Extract the (x, y) coordinate from the center of the cell holding the provided text.  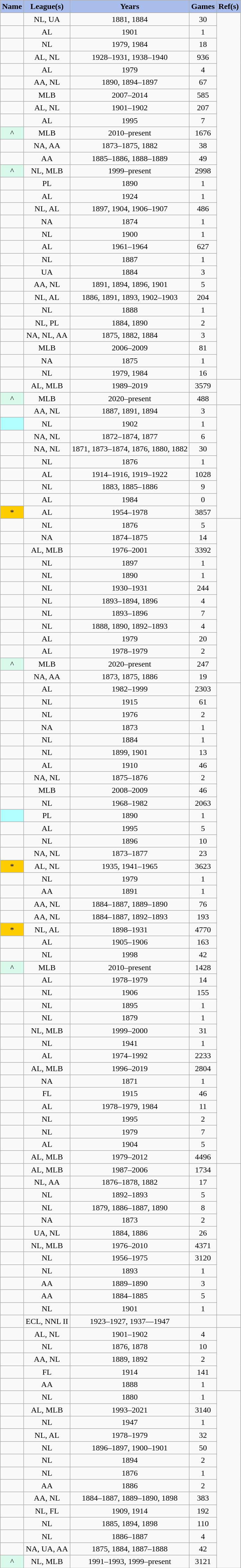
2998 (203, 171)
1875–1876 (130, 778)
192 (203, 1511)
1910 (130, 765)
1900 (130, 234)
17 (203, 1182)
23 (203, 854)
2008–2009 (130, 790)
1888, 1890, 1892–1893 (130, 626)
1978–1979, 1984 (130, 1106)
1923–1927, 1937—1947 (130, 1321)
67 (203, 82)
3120 (203, 1258)
163 (203, 942)
NL, PL (47, 323)
NL, UA (47, 19)
1898–1931 (130, 929)
1914 (130, 1372)
1941 (130, 1043)
1989–2019 (130, 386)
1909, 1914 (130, 1511)
1873, 1875, 1886 (130, 677)
3392 (203, 550)
2006–2009 (130, 348)
1884–1887, 1892–1893 (130, 917)
193 (203, 917)
1961–1964 (130, 247)
1889, 1892 (130, 1359)
1874 (130, 222)
38 (203, 145)
3121 (203, 1561)
1884–1887, 1889–1890, 1898 (130, 1498)
1968–1982 (130, 803)
204 (203, 297)
Games (203, 7)
16 (203, 373)
1998 (130, 955)
1886 (130, 1486)
1734 (203, 1169)
1924 (130, 196)
1881, 1884 (130, 19)
1897 (130, 563)
155 (203, 993)
1889–1890 (130, 1283)
4371 (203, 1245)
Ref(s) (228, 7)
488 (203, 399)
1885–1886, 1888–1889 (130, 158)
1871, 1873–1874, 1876, 1880, 1882 (130, 449)
1876–1878, 1882 (130, 1182)
141 (203, 1372)
1896–1897, 1900–1901 (130, 1448)
1976–2010 (130, 1245)
1884–1887, 1889–1890 (130, 904)
1873–1875, 1882 (130, 145)
2303 (203, 689)
1902 (130, 424)
8 (203, 1208)
207 (203, 108)
1884–1885 (130, 1296)
1428 (203, 968)
UA, NL (47, 1233)
2007–2014 (130, 95)
1885, 1894, 1898 (130, 1523)
1879 (130, 1018)
1890, 1894–1897 (130, 82)
1930–1931 (130, 588)
1906 (130, 993)
76 (203, 904)
3857 (203, 512)
3140 (203, 1410)
1883, 1885–1886 (130, 487)
18 (203, 45)
110 (203, 1523)
3579 (203, 386)
1891, 1894, 1896, 1901 (130, 285)
1887 (130, 259)
61 (203, 702)
1893–1896 (130, 613)
1875 (130, 360)
1897, 1904, 1906–1907 (130, 209)
31 (203, 1031)
32 (203, 1435)
1893 (130, 1271)
1935, 1941–1965 (130, 866)
NA, UA, AA (47, 1549)
49 (203, 158)
Years (130, 7)
1880 (130, 1397)
1982–1999 (130, 689)
1893–1894, 1896 (130, 601)
1987–2006 (130, 1169)
1996–2019 (130, 1068)
1873–1877 (130, 854)
1947 (130, 1423)
1871 (130, 1081)
1956–1975 (130, 1258)
League(s) (47, 7)
9 (203, 487)
1904 (130, 1144)
ECL, NNL II (47, 1321)
50 (203, 1448)
1876, 1878 (130, 1346)
1899, 1901 (130, 752)
585 (203, 95)
1896 (130, 841)
NL, AA (47, 1182)
1886–1887 (130, 1536)
2233 (203, 1056)
1892–1893 (130, 1195)
1976–2001 (130, 550)
1979–2012 (130, 1157)
UA (47, 272)
13 (203, 752)
20 (203, 639)
1875, 1884, 1887–1888 (130, 1549)
1993–2021 (130, 1410)
11 (203, 1106)
26 (203, 1233)
4496 (203, 1157)
1884, 1886 (130, 1233)
2804 (203, 1068)
NA, NL, AA (47, 335)
1928–1931, 1938–1940 (130, 57)
1914–1916, 1919–1922 (130, 474)
1954–1978 (130, 512)
1891 (130, 891)
1886, 1891, 1893, 1902–1903 (130, 297)
247 (203, 664)
Name (12, 7)
4770 (203, 929)
627 (203, 247)
244 (203, 588)
NL, FL (47, 1511)
6 (203, 436)
2063 (203, 803)
1984 (130, 500)
1874–1875 (130, 537)
1879, 1886–1887, 1890 (130, 1208)
1999–2000 (130, 1031)
1676 (203, 133)
81 (203, 348)
19 (203, 677)
1905–1906 (130, 942)
0 (203, 500)
486 (203, 209)
1974–1992 (130, 1056)
936 (203, 57)
1991–1993, 1999–present (130, 1561)
383 (203, 1498)
1872–1874, 1877 (130, 436)
1884, 1890 (130, 323)
3623 (203, 866)
1894 (130, 1460)
1895 (130, 1005)
1028 (203, 474)
1875, 1882, 1884 (130, 335)
1976 (130, 714)
1887, 1891, 1894 (130, 411)
1999–present (130, 171)
